From the cell containing the given text, extract its center point as [X, Y] coordinate. 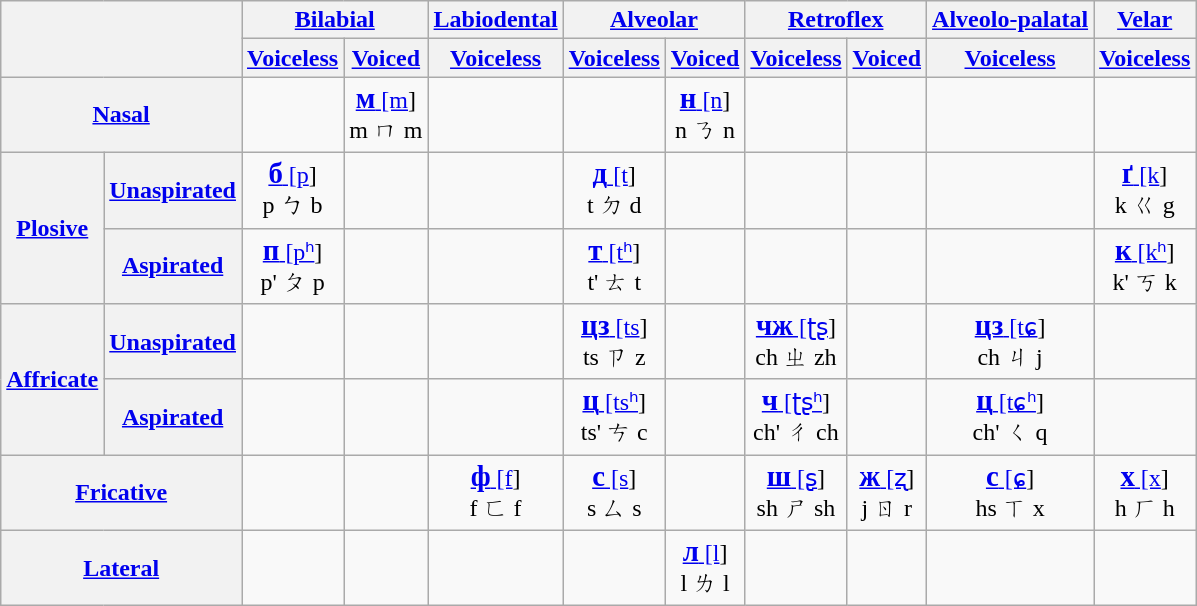
ч [ʈʂʰ]ch' ㄔ ch [796, 417]
Alveolar [654, 20]
чж [ʈʂ]ch ㄓ zh [796, 342]
ж [ʐ]j ㄖ r [887, 493]
Velar [1145, 20]
т [tʰ]t' ㄊ t [614, 266]
Retroflex [836, 20]
ш [ʂ]sh ㄕ sh [796, 493]
с [s]s ㄙ s [614, 493]
б [p]p ㄅ b [293, 190]
с [ɕ]hs ㄒ x [1010, 493]
м [m]m ㄇ m [386, 115]
Bilabial [336, 20]
п [pʰ]p' ㄆ p [293, 266]
н [n]n ㄋ n [705, 115]
цз [ts]ts ㄗ z [614, 342]
к [kʰ]k' ㄎ k [1145, 266]
х [x]h ㄏ h [1145, 493]
Alveolo-palatal [1010, 20]
Labiodental [496, 20]
Plosive [52, 228]
д [t]t ㄉ d [614, 190]
л [l]l ㄌ l [705, 568]
ц [tsʰ]ts' ㄘ c [614, 417]
ц [tɕʰ]ch' ㄑ q [1010, 417]
Nasal [122, 115]
Lateral [122, 568]
ф [f]f ㄈ f [496, 493]
цз [tɕ]ch ㄐ j [1010, 342]
Fricative [122, 493]
ґ [k]k ㄍ g [1145, 190]
Affricate [52, 380]
